Identify which cell holds the provided text, then report its [x, y] central coordinate. 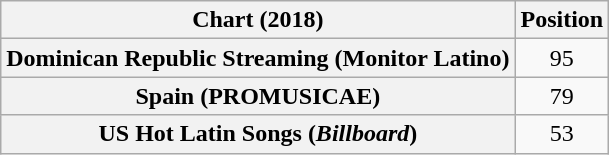
Position [562, 20]
Chart (2018) [258, 20]
79 [562, 96]
Spain (PROMUSICAE) [258, 96]
95 [562, 58]
Dominican Republic Streaming (Monitor Latino) [258, 58]
53 [562, 134]
US Hot Latin Songs (Billboard) [258, 134]
